Determine the [X, Y] coordinate at the center of the cell enclosing the given text.  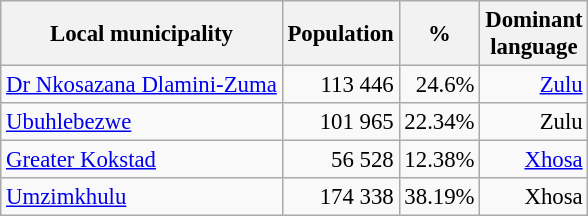
% [440, 34]
113 446 [340, 85]
Umzimkhulu [142, 197]
24.6% [440, 85]
101 965 [340, 122]
Greater Kokstad [142, 160]
38.19% [440, 197]
Ubuhlebezwe [142, 122]
12.38% [440, 160]
Dr Nkosazana Dlamini-Zuma [142, 85]
Population [340, 34]
174 338 [340, 197]
56 528 [340, 160]
22.34% [440, 122]
Local municipality [142, 34]
Dominantlanguage [534, 34]
